Detect which cell encompasses the target text, then output its (x, y) center coordinate. 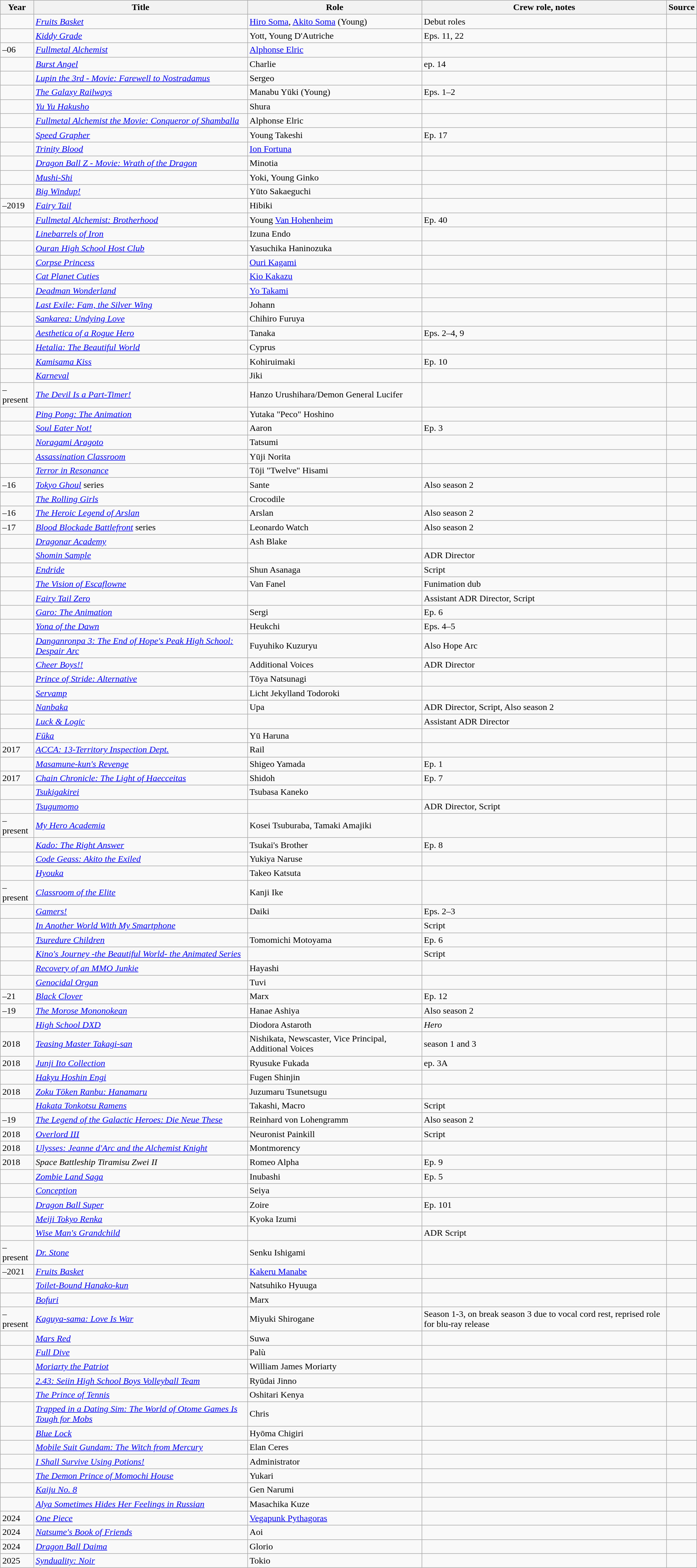
Jiki (335, 375)
Kado: The Right Answer (140, 845)
Season 1-3, on break season 3 due to vocal cord rest, reprised role for blu-ray release (544, 1319)
Chihiro Furuya (335, 319)
ACCA: 13-Territory Inspection Dept. (140, 750)
Shomin Sample (140, 556)
Mobile Suit Gundam: The Witch from Mercury (140, 1447)
Shigeo Yamada (335, 764)
Hibiki (335, 206)
Dragon Ball Super (140, 1205)
Crocodile (335, 499)
Tsukai's Brother (335, 845)
Ep. 8 (544, 845)
Shun Asanaga (335, 570)
Montmorency (335, 1148)
Yūto Sakaeguchi (335, 192)
Eps. 11, 22 (544, 36)
The Devil Is a Part-Timer! (140, 394)
Yasuchika Haninozuka (335, 248)
Sergi (335, 612)
Rail (335, 750)
Speed Grapher (140, 135)
Dr. Stone (140, 1252)
Overlord III (140, 1134)
The Morose Mononokean (140, 1011)
Classroom of the Elite (140, 892)
Tsuredure Children (140, 940)
Teasing Master Takagi-san (140, 1044)
–2019 (17, 206)
Yū Haruna (335, 736)
Izuna Endo (335, 234)
Natsuhiko Hyuuga (335, 1286)
Lupin the 3rd - Movie: Farewell to Nostradamus (140, 78)
Hiro Soma, Akito Soma (Young) (335, 22)
–21 (17, 996)
ADR Director, Script, Also season 2 (544, 707)
Fūka (140, 736)
Mushi-Shi (140, 177)
Also Hope Arc (544, 645)
Yona of the Dawn (140, 626)
season 1 and 3 (544, 1044)
Tatsumi (335, 442)
Kyoka Izumi (335, 1219)
Endride (140, 570)
Kohiruimaki (335, 361)
The Vision of Escaflowne (140, 584)
Fullmetal Alchemist: Brotherhood (140, 220)
Blue Lock (140, 1433)
William James Moriarty (335, 1366)
Hayashi (335, 968)
Hakata Tonkotsu Ramens (140, 1105)
Ep. 7 (544, 778)
Licht Jekylland Todoroki (335, 693)
Neuronist Painkill (335, 1134)
Ep. 17 (544, 135)
The Legend of the Galactic Heroes: Die Neue These (140, 1120)
Tanaka (335, 333)
Prince of Stride: Alternative (140, 679)
Yutaka "Peco" Hoshino (335, 414)
Burst Angel (140, 64)
Recovery of an MMO Junkie (140, 968)
Kakeru Manabe (335, 1271)
Glorio (335, 1546)
Reinhard von Lohengramm (335, 1120)
Ep. 10 (544, 361)
ep. 3A (544, 1063)
Inubashi (335, 1177)
The Galaxy Railways (140, 92)
Eps. 2–4, 9 (544, 333)
Ep. 101 (544, 1205)
Zoku Tōken Ranbu: Hanamaru (140, 1091)
Tsubasa Kaneko (335, 792)
Elan Ceres (335, 1447)
Sante (335, 485)
Yu Yu Hakusho (140, 106)
Masamune-kun's Revenge (140, 764)
Big Windup! (140, 192)
Kamisama Kiss (140, 361)
Heukchi (335, 626)
Oshitari Kenya (335, 1395)
Tsukigakirei (140, 792)
Leonardo Watch (335, 527)
Aoi (335, 1532)
Cat Planet Cuties (140, 276)
My Hero Academia (140, 825)
Fairy Tail (140, 206)
Van Fanel (335, 584)
Conception (140, 1191)
Ion Fortuna (335, 149)
Seiya (335, 1191)
Sankarea: Undying Love (140, 319)
Eps. 1–2 (544, 92)
Natsume's Book of Friends (140, 1532)
Yott, Young D'Autriche (335, 36)
Gen Narumi (335, 1490)
Fullmetal Alchemist (140, 50)
Zombie Land Saga (140, 1177)
Manabu Yūki (Young) (335, 92)
Servamp (140, 693)
The Rolling Girls (140, 499)
Tomomichi Motoyama (335, 940)
Dragon Ball Daima (140, 1546)
2025 (17, 1561)
Vegapunk Pythagoras (335, 1518)
Ouri Kagami (335, 262)
Palù (335, 1352)
–06 (17, 50)
ADR Script (544, 1233)
Yo Takami (335, 291)
The Heroic Legend of Arslan (140, 513)
Moriarty the Patriot (140, 1366)
Ep. 40 (544, 220)
Chain Chronicle: The Light of Haecceitas (140, 778)
Administrator (335, 1462)
Noragami Aragoto (140, 442)
Ping Pong: The Animation (140, 414)
Nanbaka (140, 707)
Suwa (335, 1338)
High School DXD (140, 1025)
Alya Sometimes Hides Her Feelings in Russian (140, 1504)
Hanzo Urushihara/Demon General Lucifer (335, 394)
–2021 (17, 1271)
Tokio (335, 1561)
Young Van Hohenheim (335, 220)
ep. 14 (544, 64)
Black Clover (140, 996)
Ash Blake (335, 541)
Title (140, 7)
Aesthetica of a Rogue Hero (140, 333)
Tokyo Ghoul series (140, 485)
Blood Blockade Battlefront series (140, 527)
Kosei Tsuburaba, Tamaki Amajiki (335, 825)
In Another World With My Smartphone (140, 926)
Upa (335, 707)
Kaiju No. 8 (140, 1490)
Dragonar Academy (140, 541)
Nishikata, Newscaster, Vice Principal, Additional Voices (335, 1044)
One Piece (140, 1518)
Sergeo (335, 78)
Assistant ADR Director (544, 721)
Trapped in a Dating Sim: The World of Otome Games Is Tough for Mobs (140, 1414)
Eps. 4–5 (544, 626)
Luck & Logic (140, 721)
Ep. 1 (544, 764)
Shura (335, 106)
Chris (335, 1414)
Ep. 12 (544, 996)
Hyōma Chigiri (335, 1433)
Kaguya-sama: Love Is War (140, 1319)
Cheer Boys!! (140, 665)
Role (335, 7)
ADR Director, Script (544, 806)
Meiji Tokyo Renka (140, 1219)
Yoki, Young Ginko (335, 177)
Eps. 2–3 (544, 912)
Hero (544, 1025)
Ulysses: Jeanne d'Arc and the Alchemist Knight (140, 1148)
Terror in Resonance (140, 471)
Masachika Kuze (335, 1504)
Daiki (335, 912)
Fuyuhiko Kuzuryu (335, 645)
Yūji Norita (335, 457)
Minotia (335, 163)
Aaron (335, 428)
2.43: Seiin High School Boys Volleyball Team (140, 1381)
Young Takeshi (335, 135)
Juzumaru Tsunetsugu (335, 1091)
Gamers! (140, 912)
Takeo Katsuta (335, 873)
Romeo Alpha (335, 1162)
Tōji "Twelve" Hisami (335, 471)
Soul Eater Not! (140, 428)
Additional Voices (335, 665)
Funimation dub (544, 584)
Kio Kakazu (335, 276)
Fugen Shinjin (335, 1077)
Dragon Ball Z - Movie: Wrath of the Dragon (140, 163)
Synduality: Noir (140, 1561)
Trinity Blood (140, 149)
Last Exile: Fam, the Silver Wing (140, 305)
Yukari (335, 1476)
Hyouka (140, 873)
Hanae Ashiya (335, 1011)
Toilet-Bound Hanako-kun (140, 1286)
Assassination Classroom (140, 457)
Linebarrels of Iron (140, 234)
–17 (17, 527)
Mars Red (140, 1338)
Diodora Astaroth (335, 1025)
Ouran High School Host Club (140, 248)
Assistant ADR Director, Script (544, 598)
Space Battleship Tiramisu Zwei II (140, 1162)
Year (17, 7)
Fullmetal Alchemist the Movie: Conqueror of Shamballa (140, 121)
Kiddy Grade (140, 36)
Source (681, 7)
Yukiya Naruse (335, 859)
Ryūdai Jinno (335, 1381)
Ep. 5 (544, 1177)
Wise Man's Grandchild (140, 1233)
Tsugumomo (140, 806)
Tōya Natsunagi (335, 679)
Junji Ito Collection (140, 1063)
Takashi, Macro (335, 1105)
Bofuri (140, 1300)
Corpse Princess (140, 262)
Charlie (335, 64)
Zoire (335, 1205)
Senku Ishigami (335, 1252)
Genocidal Organ (140, 982)
Johann (335, 305)
I Shall Survive Using Potions! (140, 1462)
Karneval (140, 375)
Arslan (335, 513)
Ep. 9 (544, 1162)
Danganronpa 3: The End of Hope's Peak High School: Despair Arc (140, 645)
Debut roles (544, 22)
Hakyu Hoshin Engi (140, 1077)
Garo: The Animation (140, 612)
Ep. 3 (544, 428)
Kanji Ike (335, 892)
Crew role, notes (544, 7)
The Demon Prince of Momochi House (140, 1476)
Fairy Tail Zero (140, 598)
Deadman Wonderland (140, 291)
Hetalia: The Beautiful World (140, 347)
The Prince of Tennis (140, 1395)
Code Geass: Akito the Exiled (140, 859)
Cyprus (335, 347)
Miyuki Shirogane (335, 1319)
Kino's Journey -the Beautiful World- the Animated Series (140, 954)
Shidoh (335, 778)
Ryusuke Fukada (335, 1063)
Tuvi (335, 982)
Full Dive (140, 1352)
